Capture the cell that displays the provided text and extract its [X, Y] central coordinate. 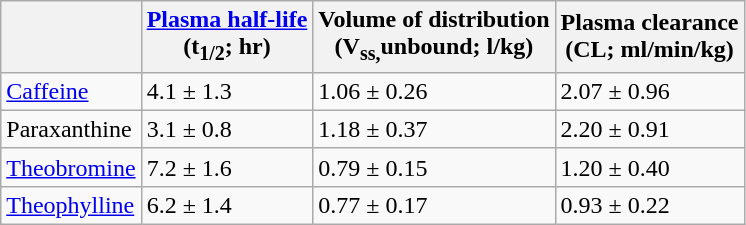
1.06 ± 0.26 [434, 91]
3.1 ± 0.8 [227, 129]
1.20 ± 0.40 [650, 167]
0.77 ± 0.17 [434, 205]
Plasma half-life(t1/2; hr) [227, 36]
0.93 ± 0.22 [650, 205]
2.20 ± 0.91 [650, 129]
Theophylline [71, 205]
7.2 ± 1.6 [227, 167]
1.18 ± 0.37 [434, 129]
4.1 ± 1.3 [227, 91]
0.79 ± 0.15 [434, 167]
Volume of distribution(Vss,unbound; l/kg) [434, 36]
2.07 ± 0.96 [650, 91]
Theobromine [71, 167]
Paraxanthine [71, 129]
Plasma clearance(CL; ml/min/kg) [650, 36]
6.2 ± 1.4 [227, 205]
Caffeine [71, 91]
